Return [x, y] of the center of cell containing provided text 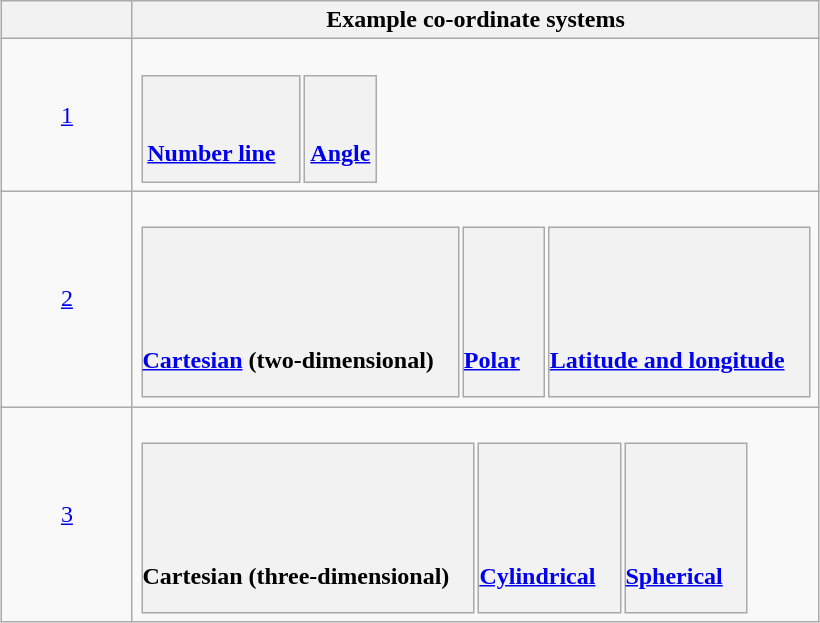
Cartesian (two-dimensional) Polar Latitude and longitude [475, 298]
Cartesian (three-dimensional) [308, 528]
Number line [221, 128]
Example co-ordinate systems [475, 20]
3 [66, 514]
Cylindrical [550, 528]
Latitude and longitude [679, 312]
Cartesian (three-dimensional) Cylindrical Spherical [475, 514]
1 [66, 116]
Angle [340, 128]
Polar [504, 312]
Number line Angle [475, 116]
Spherical [686, 528]
Cartesian (two-dimensional) [300, 312]
2 [66, 298]
